For the text-containing cell, return its midpoint in [x, y] coordinate format. 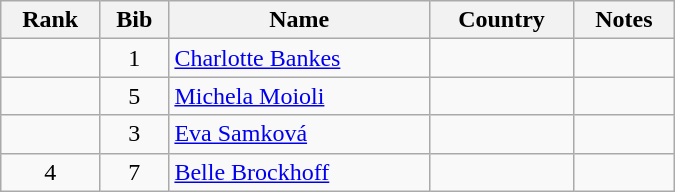
3 [134, 134]
Notes [624, 20]
4 [50, 172]
Belle Brockhoff [300, 172]
Charlotte Bankes [300, 58]
Bib [134, 20]
7 [134, 172]
Michela Moioli [300, 96]
Rank [50, 20]
5 [134, 96]
Eva Samková [300, 134]
Name [300, 20]
Country [502, 20]
1 [134, 58]
